Scan for the cell matching the given text and deliver its (X, Y) coordinate at center. 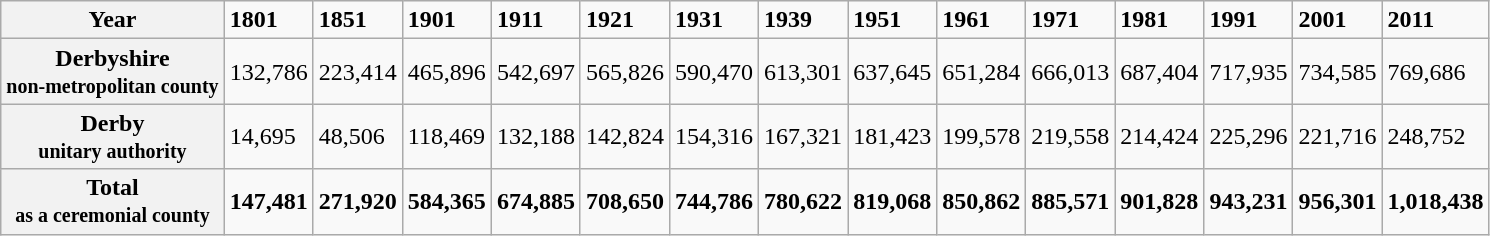
717,935 (1248, 72)
14,695 (268, 136)
1911 (536, 20)
1981 (1160, 20)
248,752 (1436, 136)
Totalas a ceremonial county (112, 202)
1971 (1070, 20)
154,316 (714, 136)
850,862 (982, 202)
780,622 (804, 202)
666,013 (1070, 72)
901,828 (1160, 202)
651,284 (982, 72)
1,018,438 (1436, 202)
219,558 (1070, 136)
Year (112, 20)
167,321 (804, 136)
1921 (624, 20)
1931 (714, 20)
199,578 (982, 136)
Derbyshirenon-metropolitan county (112, 72)
1951 (892, 20)
708,650 (624, 202)
221,716 (1338, 136)
584,365 (446, 202)
2001 (1338, 20)
1991 (1248, 20)
147,481 (268, 202)
1961 (982, 20)
956,301 (1338, 202)
1851 (358, 20)
465,896 (446, 72)
769,686 (1436, 72)
132,786 (268, 72)
1801 (268, 20)
2011 (1436, 20)
223,414 (358, 72)
542,697 (536, 72)
637,645 (892, 72)
687,404 (1160, 72)
613,301 (804, 72)
132,188 (536, 136)
142,824 (624, 136)
48,506 (358, 136)
674,885 (536, 202)
118,469 (446, 136)
Derbyunitary authority (112, 136)
744,786 (714, 202)
1901 (446, 20)
225,296 (1248, 136)
1939 (804, 20)
590,470 (714, 72)
734,585 (1338, 72)
181,423 (892, 136)
819,068 (892, 202)
943,231 (1248, 202)
565,826 (624, 72)
885,571 (1070, 202)
271,920 (358, 202)
214,424 (1160, 136)
